Detect which cell encompasses the target text, then output its [X, Y] center coordinate. 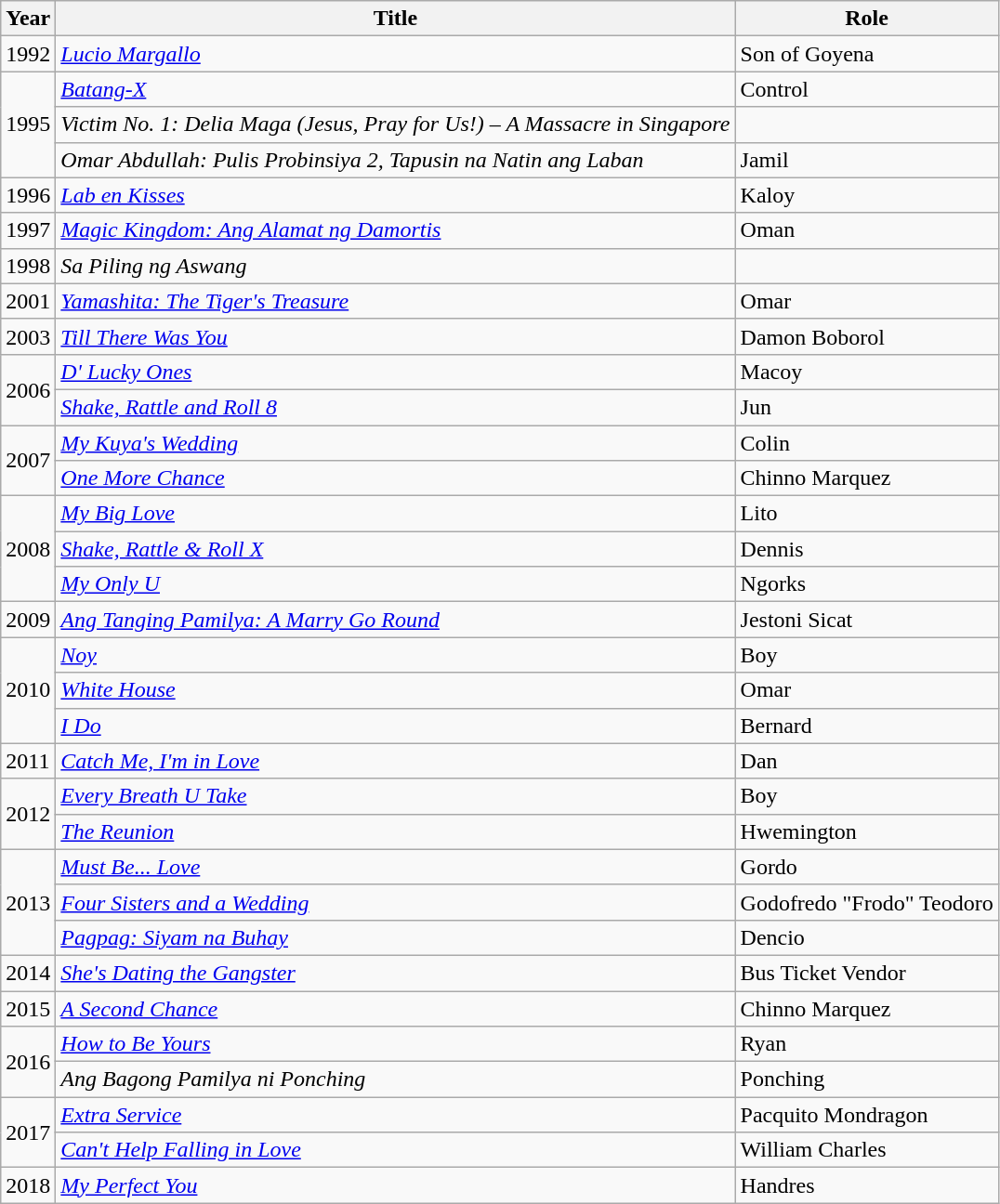
2003 [28, 336]
Batang-X [396, 89]
Yamashita: The Tiger's Treasure [396, 301]
William Charles [866, 1150]
Oman [866, 230]
Sa Piling ng Aswang [396, 266]
Dan [866, 761]
1995 [28, 124]
D' Lucky Ones [396, 372]
2017 [28, 1132]
Kaloy [866, 195]
2012 [28, 814]
2008 [28, 549]
Year [28, 19]
How to Be Yours [396, 1044]
My Kuya's Wedding [396, 443]
Pacquito Mondragon [866, 1115]
Bus Ticket Vendor [866, 973]
Can't Help Falling in Love [396, 1150]
2018 [28, 1185]
Role [866, 19]
Dennis [866, 549]
A Second Chance [396, 1008]
2006 [28, 389]
1992 [28, 54]
One More Chance [396, 478]
Son of Goyena [866, 54]
Handres [866, 1185]
Noy [396, 655]
Ryan [866, 1044]
2009 [28, 620]
Magic Kingdom: Ang Alamat ng Damortis [396, 230]
Dencio [866, 937]
Extra Service [396, 1115]
Bernard [866, 726]
2014 [28, 973]
Control [866, 89]
White House [396, 690]
1997 [28, 230]
Shake, Rattle & Roll X [396, 549]
Macoy [866, 372]
Ponching [866, 1080]
Jun [866, 407]
Damon Boborol [866, 336]
Title [396, 19]
Gordo [866, 867]
Lab en Kisses [396, 195]
Catch Me, I'm in Love [396, 761]
My Only U [396, 584]
Jestoni Sicat [866, 620]
Four Sisters and a Wedding [396, 902]
Ang Bagong Pamilya ni Ponching [396, 1080]
2013 [28, 902]
Shake, Rattle and Roll 8 [396, 407]
Lito [866, 514]
1998 [28, 266]
Every Breath U Take [396, 796]
My Perfect You [396, 1185]
2007 [28, 461]
Ang Tanging Pamilya: A Marry Go Round [396, 620]
I Do [396, 726]
Pagpag: Siyam na Buhay [396, 937]
The Reunion [396, 831]
Till There Was You [396, 336]
2015 [28, 1008]
2016 [28, 1062]
Godofredo "Frodo" Teodoro [866, 902]
My Big Love [396, 514]
Hwemington [866, 831]
2011 [28, 761]
Omar Abdullah: Pulis Probinsiya 2, Tapusin na Natin ang Laban [396, 160]
Ngorks [866, 584]
Jamil [866, 160]
Must Be... Love [396, 867]
2010 [28, 690]
Victim No. 1: Delia Maga (Jesus, Pray for Us!) – A Massacre in Singapore [396, 124]
Lucio Margallo [396, 54]
Colin [866, 443]
1996 [28, 195]
2001 [28, 301]
She's Dating the Gangster [396, 973]
